Pinpoint the cell where the given text exists, returning its (x, y) midpoint coordinate. 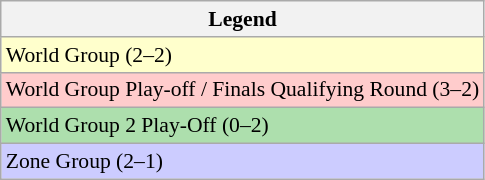
World Group Play-off / Finals Qualifying Round (3–2) (242, 90)
World Group 2 Play-Off (0–2) (242, 126)
World Group (2–2) (242, 55)
Zone Group (2–1) (242, 162)
Legend (242, 19)
